Output the [X, Y] coordinate of the center of the cell containing the given text.  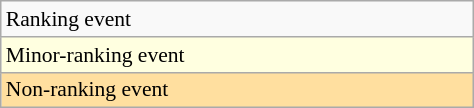
Non-ranking event [237, 90]
Ranking event [237, 19]
Minor-ranking event [237, 55]
